Locate the cell with the specified text and output its (X, Y) center coordinate. 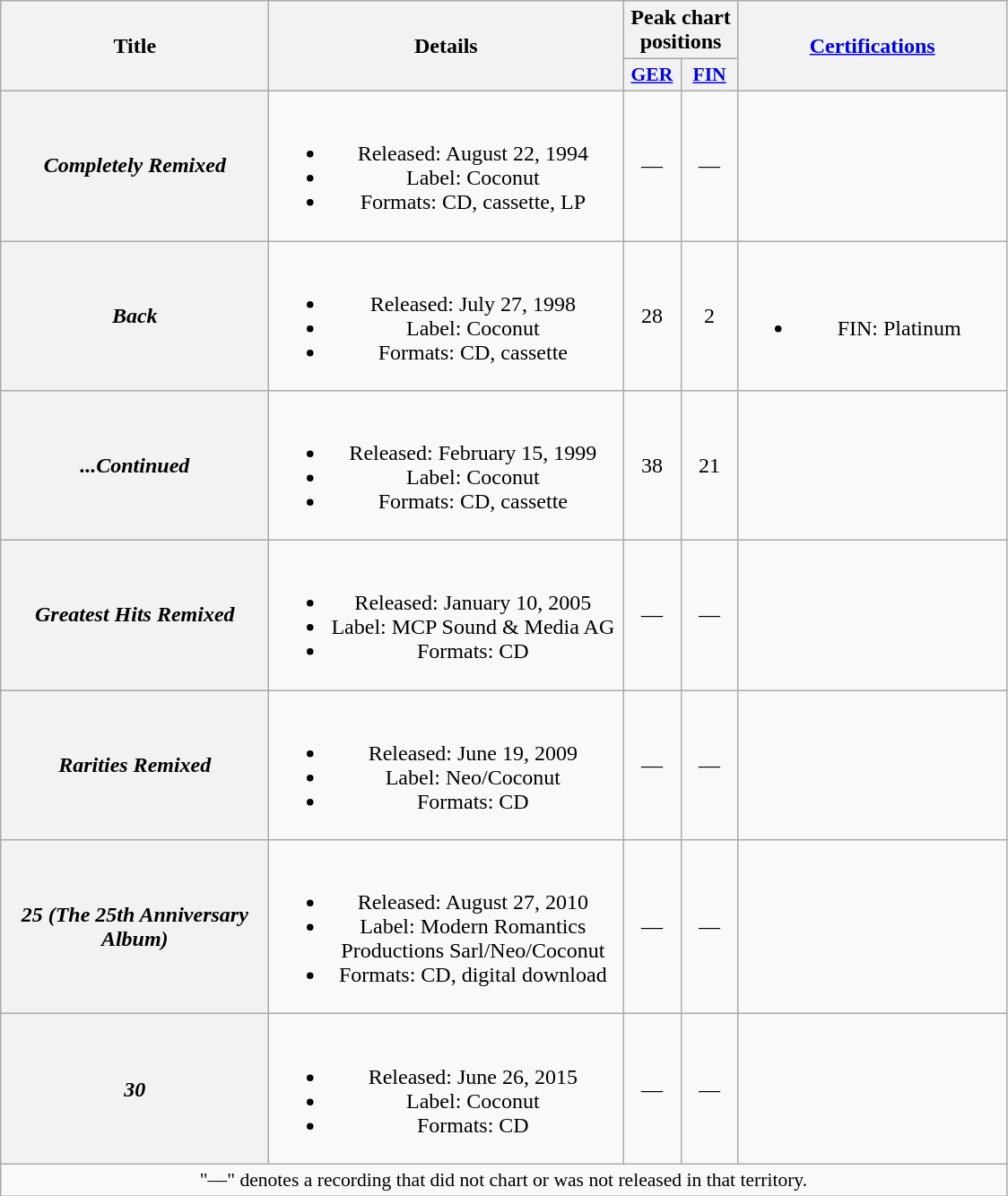
Released: August 27, 2010Label: Modern Romantics Productions Sarl/Neo/CoconutFormats: CD, digital download (447, 927)
Greatest Hits Remixed (135, 615)
2 (709, 316)
25 (The 25th Anniversary Album) (135, 927)
...Continued (135, 466)
Peak chart positions (681, 30)
GER (652, 75)
28 (652, 316)
Details (447, 47)
Released: August 22, 1994Label: CoconutFormats: CD, cassette, LP (447, 165)
30 (135, 1088)
Title (135, 47)
21 (709, 466)
"—" denotes a recording that did not chart or was not released in that territory. (504, 1180)
Back (135, 316)
Rarities Remixed (135, 766)
Released: January 10, 2005Label: MCP Sound & Media AGFormats: CD (447, 615)
FIN (709, 75)
Certifications (872, 47)
FIN: Platinum (872, 316)
Released: June 19, 2009Label: Neo/CoconutFormats: CD (447, 766)
Released: July 27, 1998Label: CoconutFormats: CD, cassette (447, 316)
Completely Remixed (135, 165)
Released: February 15, 1999Label: CoconutFormats: CD, cassette (447, 466)
Released: June 26, 2015Label: CoconutFormats: CD (447, 1088)
38 (652, 466)
